For the text-containing cell, return its midpoint in (x, y) coordinate format. 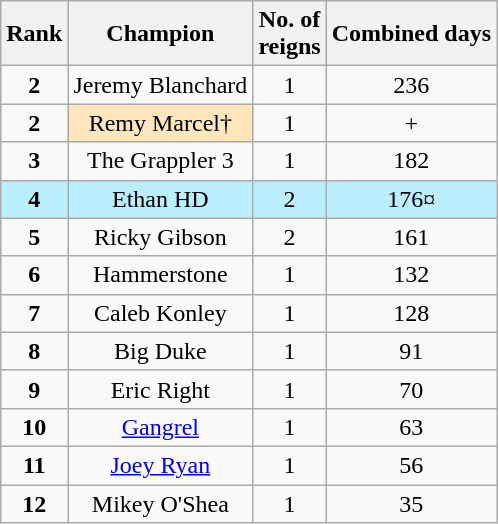
6 (34, 275)
Joey Ryan (160, 465)
70 (411, 389)
Hammerstone (160, 275)
Eric Right (160, 389)
35 (411, 503)
236 (411, 85)
Big Duke (160, 351)
+ (411, 123)
176¤ (411, 199)
11 (34, 465)
12 (34, 503)
Combined days (411, 34)
3 (34, 161)
9 (34, 389)
Remy Marcel† (160, 123)
8 (34, 351)
Ethan HD (160, 199)
Mikey O'Shea (160, 503)
No. ofreigns (290, 34)
10 (34, 427)
56 (411, 465)
4 (34, 199)
128 (411, 313)
Caleb Konley (160, 313)
Ricky Gibson (160, 237)
Champion (160, 34)
132 (411, 275)
Jeremy Blanchard (160, 85)
63 (411, 427)
Rank (34, 34)
5 (34, 237)
182 (411, 161)
Gangrel (160, 427)
91 (411, 351)
161 (411, 237)
The Grappler 3 (160, 161)
7 (34, 313)
